Return the [x, y] coordinate for the center point of the cell that contains the specified text.  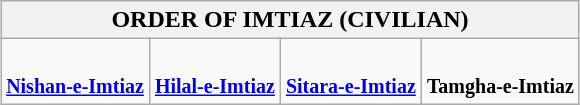
Tamgha-e-Imtiaz [500, 72]
Sitara-e-Imtiaz [350, 72]
Hilal-e-Imtiaz [214, 72]
Nishan-e-Imtiaz [76, 72]
ORDER OF IMTIAZ (CIVILIAN) [290, 20]
